Detect which cell encompasses the target text, then output its (x, y) center coordinate. 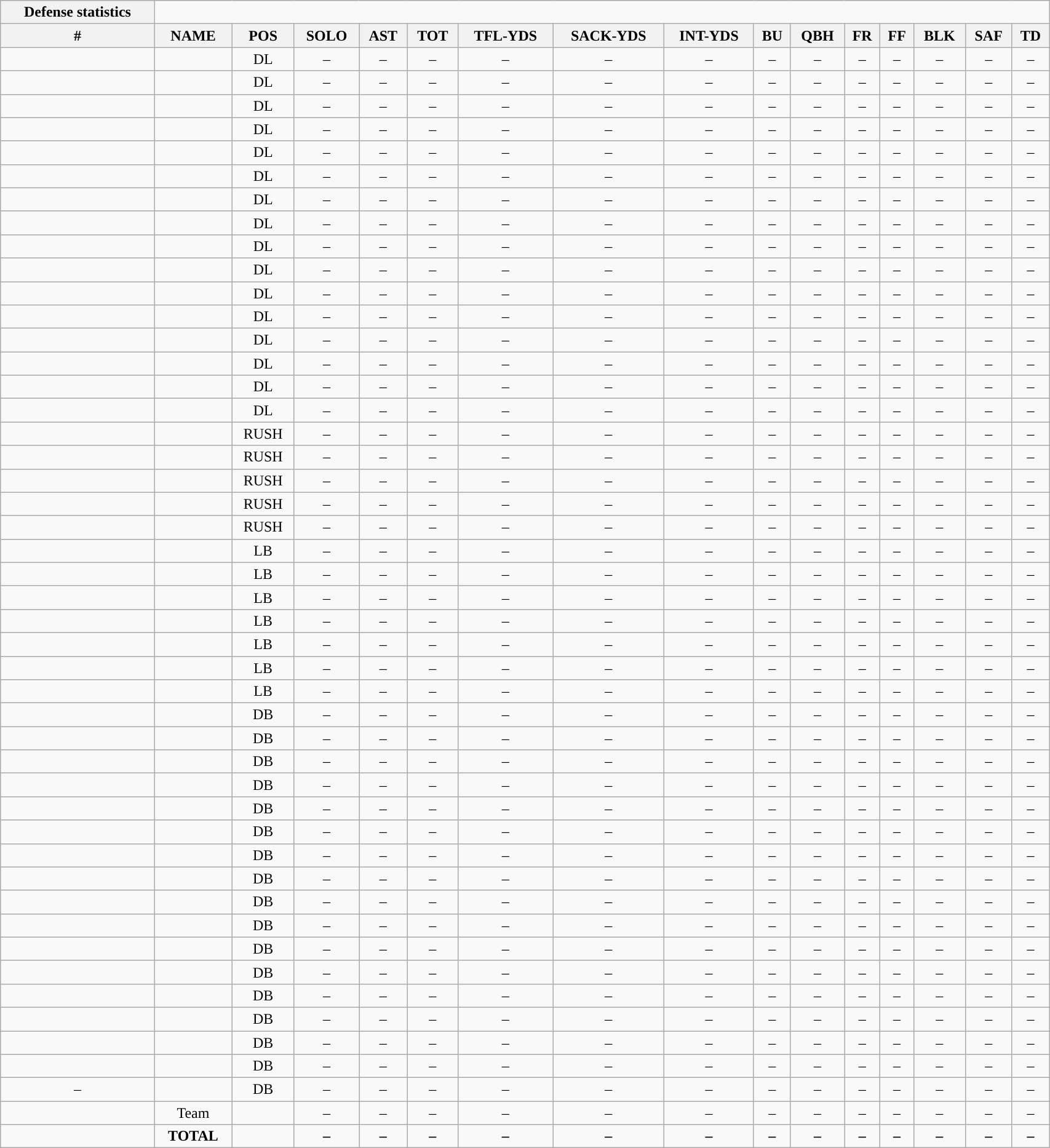
TOTAL (193, 1136)
BU (772, 36)
FF (897, 36)
TD (1030, 36)
NAME (193, 36)
TFL-YDS (506, 36)
SOLO (326, 36)
INT-YDS (709, 36)
SACK-YDS (609, 36)
Defense statistics (78, 12)
FR (862, 36)
QBH (817, 36)
# (78, 36)
Team (193, 1113)
TOT (433, 36)
AST (383, 36)
BLK (939, 36)
SAF (988, 36)
POS (263, 36)
